Provide the [x, y] coordinate of the cell's center where the given text is located.  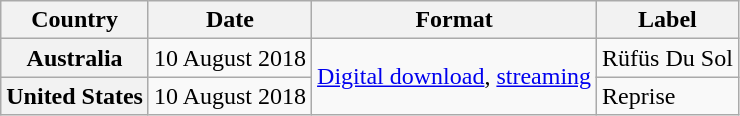
Reprise [668, 96]
Country [75, 20]
Date [230, 20]
Australia [75, 58]
Label [668, 20]
Rüfüs Du Sol [668, 58]
Digital download, streaming [454, 77]
United States [75, 96]
Format [454, 20]
